For the text-containing cell, return its midpoint in (x, y) coordinate format. 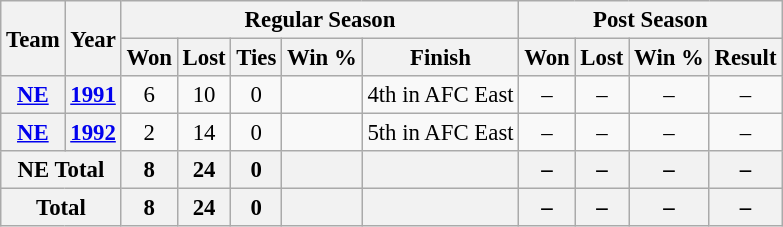
Result (746, 58)
1992 (93, 133)
6 (149, 95)
Post Season (650, 20)
Regular Season (320, 20)
1991 (93, 95)
Ties (256, 58)
Total (61, 208)
Finish (440, 58)
Year (93, 38)
Team (33, 38)
5th in AFC East (440, 133)
NE Total (61, 170)
10 (204, 95)
14 (204, 133)
4th in AFC East (440, 95)
2 (149, 133)
